Determine the (X, Y) coordinate at the center of the cell enclosing the given text.  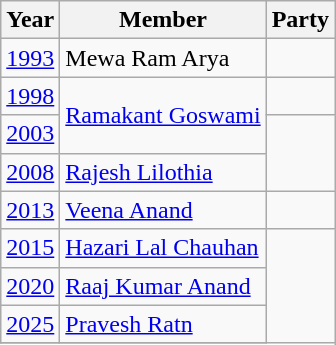
1998 (30, 96)
Hazari Lal Chauhan (163, 248)
2008 (30, 172)
2003 (30, 134)
Party (300, 20)
Year (30, 20)
Mewa Ram Arya (163, 58)
2020 (30, 286)
2025 (30, 324)
1993 (30, 58)
Pravesh Ratn (163, 324)
Veena Anand (163, 210)
Ramakant Goswami (163, 115)
Rajesh Lilothia (163, 172)
2013 (30, 210)
Raaj Kumar Anand (163, 286)
2015 (30, 248)
Member (163, 20)
